Detect which cell encompasses the target text, then output its [X, Y] center coordinate. 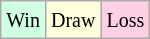
Loss [126, 20]
Draw [72, 20]
Win [24, 20]
